Capture the cell that displays the provided text and extract its (x, y) central coordinate. 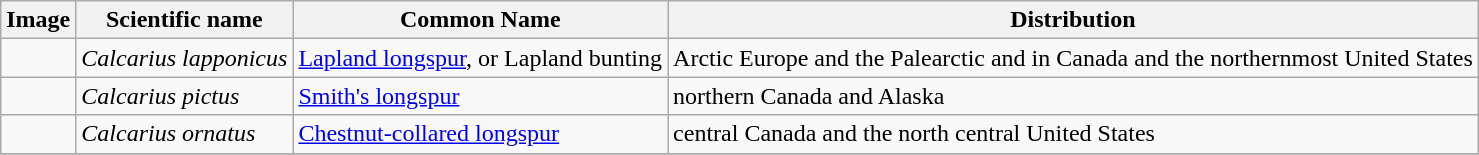
Lapland longspur, or Lapland bunting (480, 58)
Common Name (480, 20)
Calcarius pictus (184, 96)
Scientific name (184, 20)
Calcarius ornatus (184, 134)
Smith's longspur (480, 96)
Image (38, 20)
Chestnut-collared longspur (480, 134)
Calcarius lapponicus (184, 58)
northern Canada and Alaska (1074, 96)
Arctic Europe and the Palearctic and in Canada and the northernmost United States (1074, 58)
central Canada and the north central United States (1074, 134)
Distribution (1074, 20)
